Scan for the cell matching the given text and deliver its (x, y) coordinate at center. 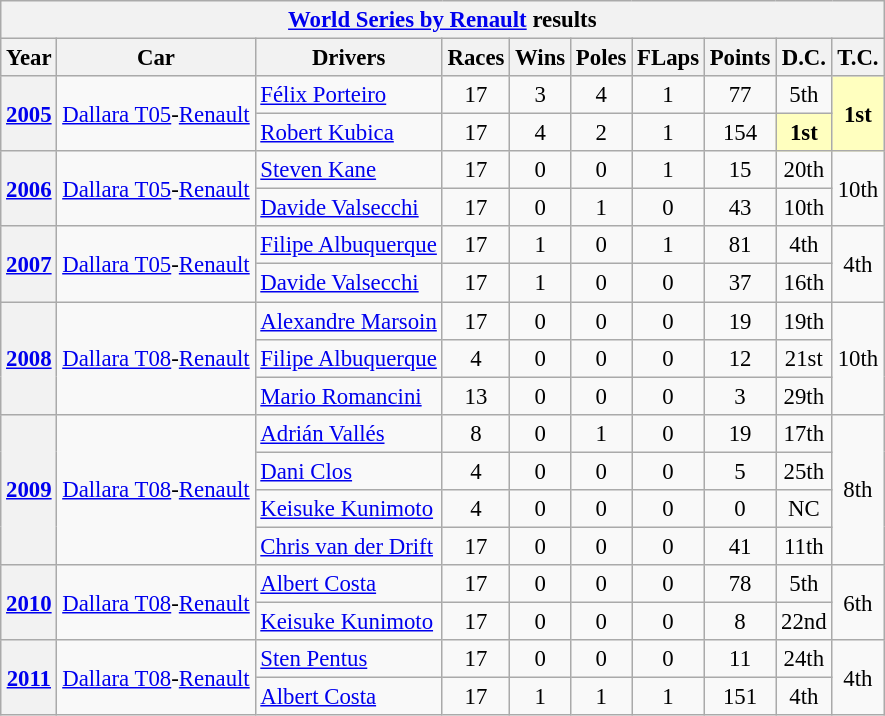
Sten Pentus (348, 659)
2005 (29, 114)
Adrián Vallés (348, 433)
41 (740, 546)
21st (804, 358)
11 (740, 659)
Year (29, 58)
Poles (602, 58)
24th (804, 659)
2009 (29, 489)
Steven Kane (348, 170)
T.C. (858, 58)
2008 (29, 358)
2007 (29, 264)
81 (740, 245)
2010 (29, 602)
Alexandre Marsoin (348, 321)
Wins (540, 58)
2 (602, 133)
D.C. (804, 58)
16th (804, 283)
Chris van der Drift (348, 546)
19th (804, 321)
11th (804, 546)
43 (740, 208)
NC (804, 509)
Points (740, 58)
17th (804, 433)
13 (476, 396)
2011 (29, 678)
151 (740, 697)
Mario Romancini (348, 396)
Races (476, 58)
Félix Porteiro (348, 95)
29th (804, 396)
Drivers (348, 58)
22nd (804, 621)
World Series by Renault results (442, 20)
37 (740, 283)
Robert Kubica (348, 133)
Dani Clos (348, 471)
78 (740, 584)
8th (858, 489)
FLaps (668, 58)
5 (740, 471)
Car (156, 58)
6th (858, 602)
15 (740, 170)
2006 (29, 188)
25th (804, 471)
12 (740, 358)
20th (804, 170)
154 (740, 133)
77 (740, 95)
